Find where the given text appears and provide that cell's center as (X, Y) coordinate. 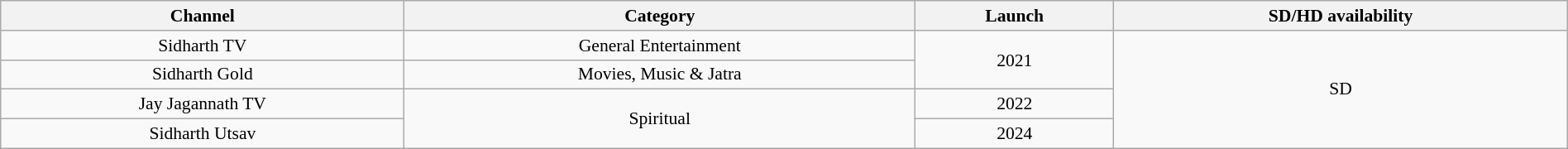
Sidharth Gold (203, 74)
Spiritual (660, 119)
2022 (1015, 104)
2021 (1015, 60)
SD (1341, 89)
2024 (1015, 134)
Jay Jagannath TV (203, 104)
Movies, Music & Jatra (660, 74)
Channel (203, 16)
Sidharth TV (203, 46)
Sidharth Utsav (203, 134)
Category (660, 16)
General Entertainment (660, 46)
SD/HD availability (1341, 16)
Launch (1015, 16)
